Search for the cell housing the specified text and yield its (x, y) center coordinate. 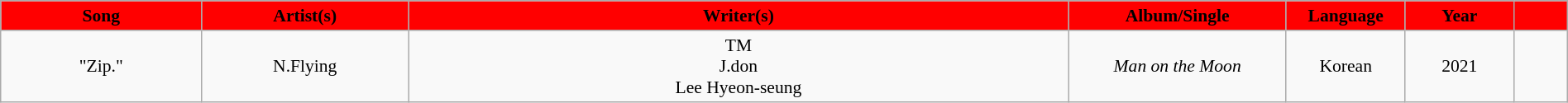
Year (1459, 16)
TM J.don Lee Hyeon-seung (739, 66)
Writer(s) (739, 16)
Korean (1346, 66)
Language (1346, 16)
Album/Single (1178, 16)
N.Flying (305, 66)
Artist(s) (305, 16)
Song (101, 16)
Man on the Moon (1178, 66)
2021 (1459, 66)
"Zip." (101, 66)
